Detect which cell encompasses the target text, then output its [X, Y] center coordinate. 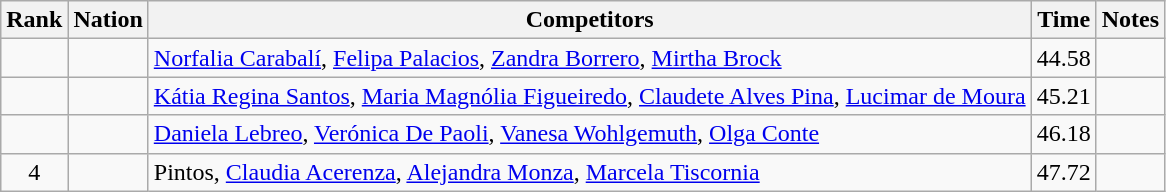
Norfalia Carabalí, Felipa Palacios, Zandra Borrero, Mirtha Brock [590, 58]
Rank [34, 20]
Kátia Regina Santos, Maria Magnólia Figueiredo, Claudete Alves Pina, Lucimar de Moura [590, 96]
Notes [1130, 20]
Daniela Lebreo, Verónica De Paoli, Vanesa Wohlgemuth, Olga Conte [590, 134]
Pintos, Claudia Acerenza, Alejandra Monza, Marcela Tiscornia [590, 172]
Nation [108, 20]
4 [34, 172]
Competitors [590, 20]
47.72 [1064, 172]
44.58 [1064, 58]
46.18 [1064, 134]
45.21 [1064, 96]
Time [1064, 20]
